Find where the given text appears and provide that cell's center as [X, Y] coordinate. 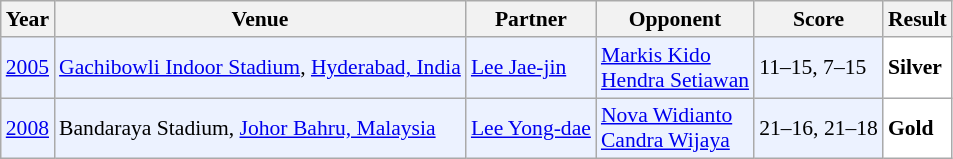
Year [28, 19]
2005 [28, 68]
Silver [918, 68]
Gachibowli Indoor Stadium, Hyderabad, India [260, 68]
11–15, 7–15 [818, 68]
Gold [918, 128]
Nova Widianto Candra Wijaya [675, 128]
2008 [28, 128]
Venue [260, 19]
Bandaraya Stadium, Johor Bahru, Malaysia [260, 128]
Opponent [675, 19]
Score [818, 19]
Lee Yong-dae [531, 128]
21–16, 21–18 [818, 128]
Result [918, 19]
Markis Kido Hendra Setiawan [675, 68]
Partner [531, 19]
Lee Jae-jin [531, 68]
